Search for the cell housing the specified text and yield its (x, y) center coordinate. 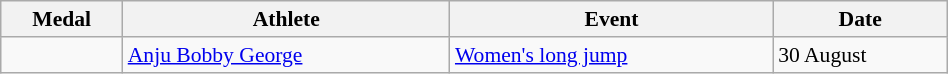
30 August (860, 55)
Women's long jump (612, 55)
Medal (62, 19)
Event (612, 19)
Date (860, 19)
Athlete (286, 19)
Anju Bobby George (286, 55)
